From the cell containing the given text, extract its center point as (X, Y) coordinate. 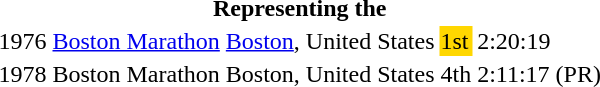
1st (456, 41)
Boston, United States (330, 41)
Boston Marathon (136, 41)
